Identify which cell holds the provided text, then report its (x, y) central coordinate. 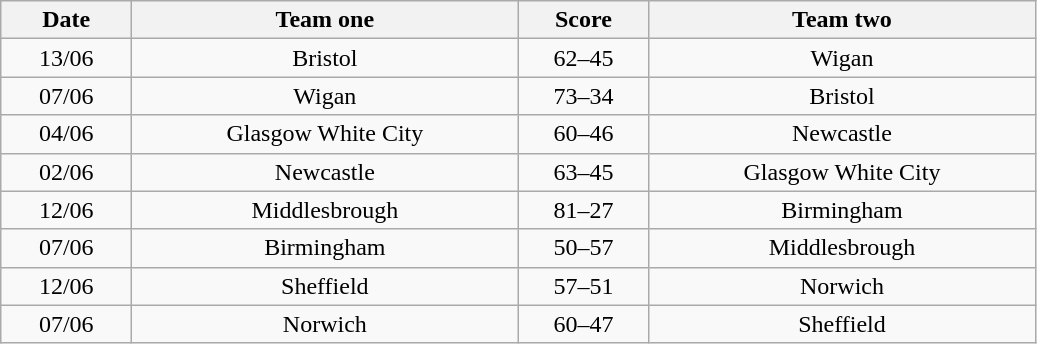
04/06 (66, 134)
73–34 (584, 96)
13/06 (66, 58)
02/06 (66, 172)
62–45 (584, 58)
60–46 (584, 134)
81–27 (584, 210)
57–51 (584, 286)
Team two (842, 20)
Score (584, 20)
60–47 (584, 324)
Team one (325, 20)
63–45 (584, 172)
50–57 (584, 248)
Date (66, 20)
